From the cell containing the given text, extract its center point as (X, Y) coordinate. 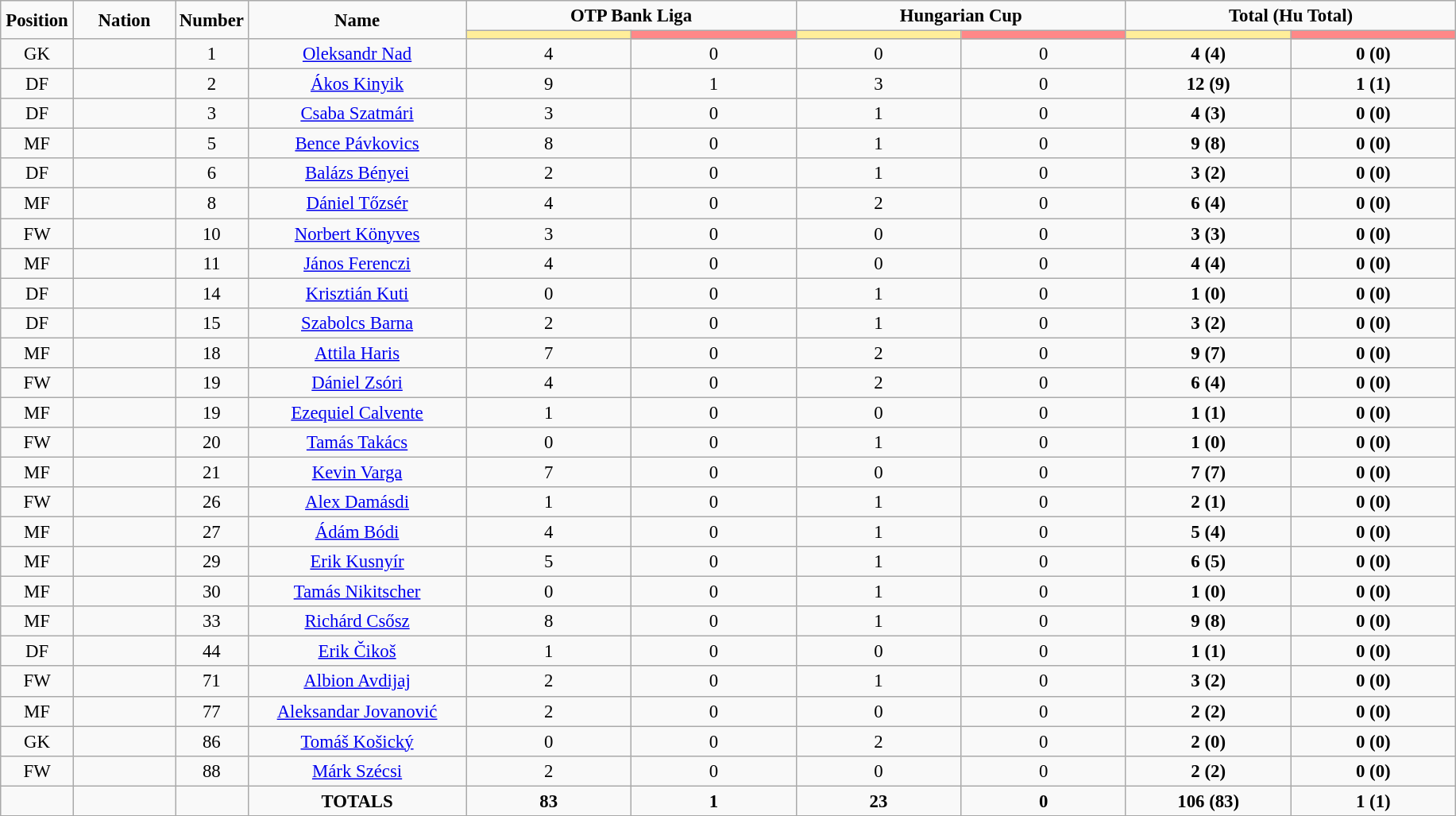
Bence Pávkovics (357, 144)
Krisztián Kuti (357, 293)
33 (212, 621)
83 (549, 801)
18 (212, 353)
15 (212, 323)
Ákos Kinyik (357, 84)
6 (5) (1208, 562)
106 (83) (1208, 801)
Hungarian Cup (961, 16)
26 (212, 502)
Kevin Varga (357, 472)
Márk Szécsi (357, 771)
Albion Avdijaj (357, 682)
30 (212, 592)
OTP Bank Liga (631, 16)
11 (212, 263)
9 (7) (1208, 353)
6 (212, 174)
János Ferenczi (357, 263)
Oleksandr Nad (357, 54)
88 (212, 771)
Aleksandar Jovanović (357, 711)
71 (212, 682)
Tomáš Košický (357, 741)
Szabolcs Barna (357, 323)
Tamás Nikitscher (357, 592)
2 (0) (1208, 741)
Csaba Szatmári (357, 114)
TOTALS (357, 801)
Name (357, 20)
77 (212, 711)
23 (879, 801)
7 (7) (1208, 472)
27 (212, 532)
Erik Čikoš (357, 652)
Richárd Csősz (357, 621)
21 (212, 472)
Balázs Bényei (357, 174)
Erik Kusnyír (357, 562)
5 (4) (1208, 532)
Position (37, 20)
Number (212, 20)
14 (212, 293)
4 (3) (1208, 114)
Norbert Könyves (357, 234)
29 (212, 562)
20 (212, 443)
9 (549, 84)
Ezequiel Calvente (357, 412)
2 (1) (1208, 502)
Nation (124, 20)
12 (9) (1208, 84)
Total (Hu Total) (1290, 16)
44 (212, 652)
Dániel Tőzsér (357, 203)
3 (3) (1208, 234)
Ádám Bódi (357, 532)
10 (212, 234)
Alex Damásdi (357, 502)
Tamás Takács (357, 443)
Attila Haris (357, 353)
86 (212, 741)
Dániel Zsóri (357, 383)
